Locate the cell with the specified text and output its [X, Y] center coordinate. 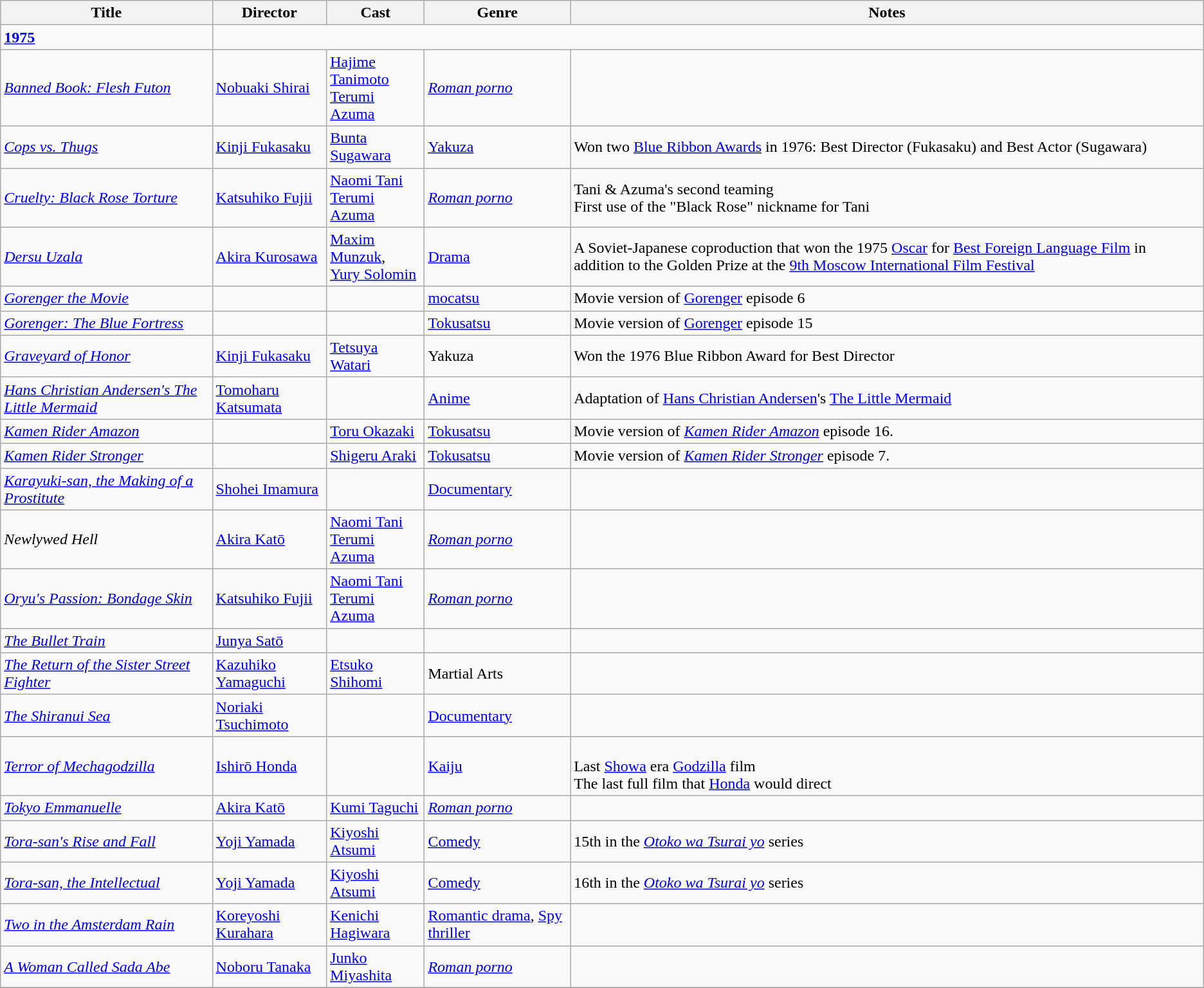
The Return of the Sister Street Fighter [107, 674]
Karayuki-san, the Making of a Prostitute [107, 489]
Hajime TanimotoTerumi Azuma [376, 87]
Shohei Imamura [269, 489]
Banned Book: Flesh Futon [107, 87]
Koreyoshi Kurahara [269, 925]
Etsuko Shihomi [376, 674]
Movie version of Gorenger episode 15 [888, 323]
15th in the Otoko wa Tsurai yo series [888, 841]
Drama [498, 257]
Last Showa era Godzilla film The last full film that Honda would direct [888, 766]
Director [269, 13]
Tomoharu Katsumata [269, 398]
Romantic drama, Spy thriller [498, 925]
Notes [888, 13]
Toru Okazaki [376, 431]
16th in the Otoko wa Tsurai yo series [888, 883]
The Shiranui Sea [107, 715]
Shigeru Araki [376, 455]
Gorenger the Movie [107, 298]
Movie version of Kamen Rider Stronger episode 7. [888, 455]
Noriaki Tsuchimoto [269, 715]
A Woman Called Sada Abe [107, 966]
Tokyo Emmanuelle [107, 808]
Newlywed Hell [107, 540]
Dersu Uzala [107, 257]
Won two Blue Ribbon Awards in 1976: Best Director (Fukasaku) and Best Actor (Sugawara) [888, 147]
Anime [498, 398]
Kenichi Hagiwara [376, 925]
Akira Kurosawa [269, 257]
Kamen Rider Amazon [107, 431]
mocatsu [498, 298]
Junko Miyashita [376, 966]
Two in the Amsterdam Rain [107, 925]
Graveyard of Honor [107, 356]
Tora-san, the Intellectual [107, 883]
Junya Satō [269, 641]
1975 [107, 37]
Gorenger: The Blue Fortress [107, 323]
Kazuhiko Yamaguchi [269, 674]
The Bullet Train [107, 641]
Won the 1976 Blue Ribbon Award for Best Director [888, 356]
Martial Arts [498, 674]
Nobuaki Shirai [269, 87]
Movie version of Kamen Rider Amazon episode 16. [888, 431]
Genre [498, 13]
Terror of Mechagodzilla [107, 766]
Tani & Azuma's second teamingFirst use of the "Black Rose" nickname for Tani [888, 197]
Kaiju [498, 766]
Kumi Taguchi [376, 808]
Kamen Rider Stronger [107, 455]
Movie version of Gorenger episode 6 [888, 298]
Cops vs. Thugs [107, 147]
Cruelty: Black Rose Torture [107, 197]
Tora-san's Rise and Fall [107, 841]
Title [107, 13]
Maxim Munzuk, Yury Solomin [376, 257]
Bunta Sugawara [376, 147]
Noboru Tanaka [269, 966]
Hans Christian Andersen's The Little Mermaid [107, 398]
Oryu's Passion: Bondage Skin [107, 599]
Cast [376, 13]
Tetsuya Watari [376, 356]
Adaptation of Hans Christian Andersen's The Little Mermaid [888, 398]
Ishirō Honda [269, 766]
